Scan for the cell matching the given text and deliver its [x, y] coordinate at center. 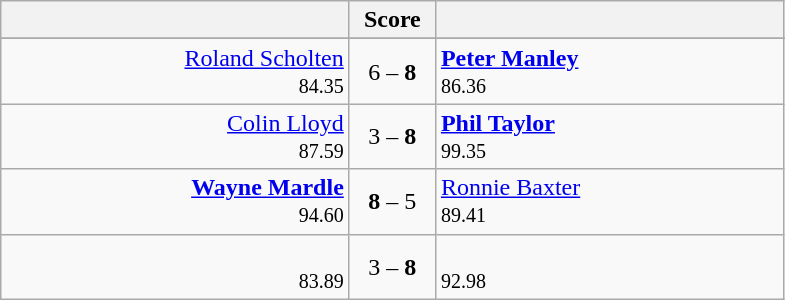
92.98 [610, 266]
83.89 [176, 266]
Colin Lloyd 87.59 [176, 136]
Score [392, 20]
Phil Taylor 99.35 [610, 136]
Wayne Mardle 94.60 [176, 202]
8 – 5 [392, 202]
6 – 8 [392, 72]
Ronnie Baxter 89.41 [610, 202]
Peter Manley 86.36 [610, 72]
Roland Scholten 84.35 [176, 72]
